Extract the (x, y) coordinate from the center of the cell holding the provided text.  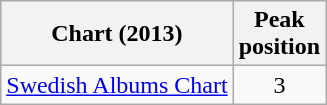
Peakposition (279, 34)
3 (279, 85)
Swedish Albums Chart (117, 85)
Chart (2013) (117, 34)
